Identify which cell holds the provided text, then report its [x, y] central coordinate. 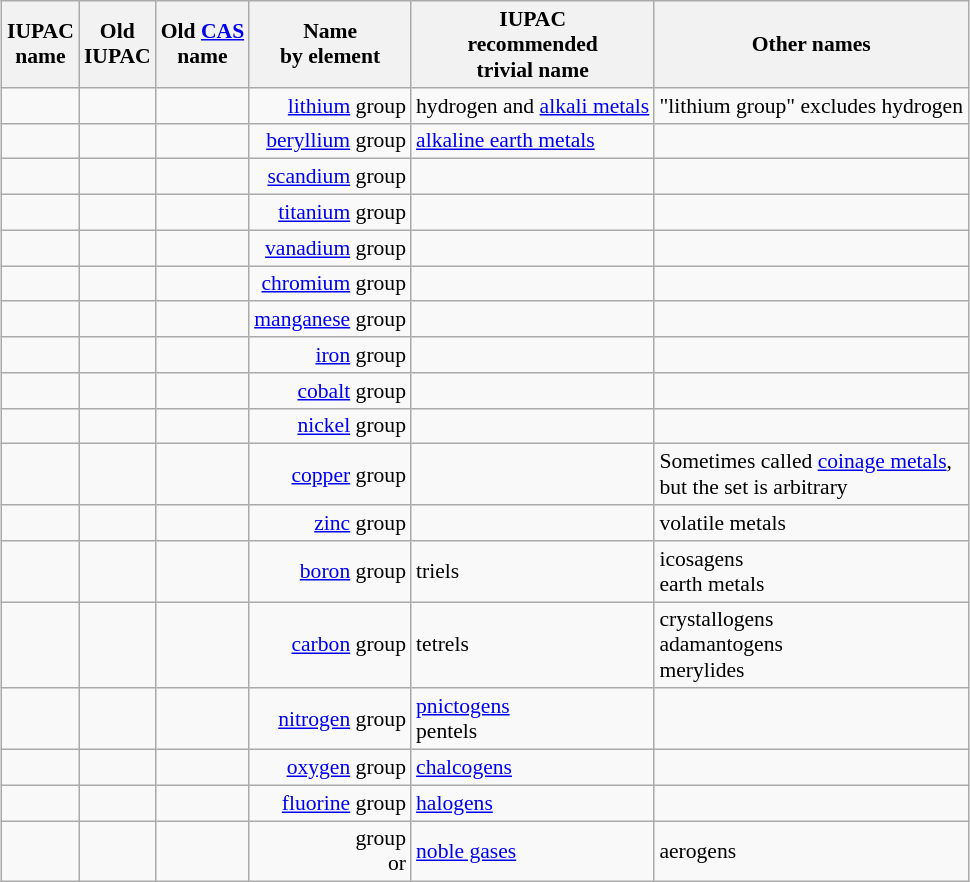
aerogens [811, 852]
lithium group [330, 106]
IUPACname [40, 44]
fluorine group [330, 803]
chalcogens [532, 768]
chromium group [330, 284]
alkaline earth metals [532, 141]
pnictogenspentels [532, 720]
titanium group [330, 213]
zinc group [330, 523]
volatile metals [811, 523]
Old CASname [203, 44]
halogens [532, 803]
cobalt group [330, 391]
triels [532, 572]
Other names [811, 44]
nitrogen group [330, 720]
"lithium group" excludes hydrogen [811, 106]
oxygen group [330, 768]
manganese group [330, 320]
copper group [330, 474]
icosagensearth metals [811, 572]
vanadium group [330, 248]
nickel group [330, 426]
beryllium group [330, 141]
scandium group [330, 177]
IUPACrecommendedtrivial name [532, 44]
boron group [330, 572]
crystallogensadamantogensmerylides [811, 646]
groupor [330, 852]
tetrels [532, 646]
hydrogen and alkali metals [532, 106]
iron group [330, 355]
carbon group [330, 646]
noble gases [532, 852]
OldIUPAC [118, 44]
Nameby element [330, 44]
Sometimes called coinage metals,but the set is arbitrary [811, 474]
